Find where the given text appears and provide that cell's center as [x, y] coordinate. 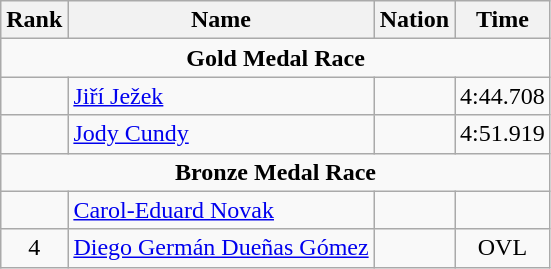
Bronze Medal Race [276, 172]
Gold Medal Race [276, 58]
Jody Cundy [221, 134]
4 [34, 248]
Time [503, 20]
Jiří Ježek [221, 96]
Name [221, 20]
4:44.708 [503, 96]
Diego Germán Dueñas Gómez [221, 248]
Nation [414, 20]
4:51.919 [503, 134]
Carol-Eduard Novak [221, 210]
Rank [34, 20]
OVL [503, 248]
